Find where the given text appears and provide that cell's center as (X, Y) coordinate. 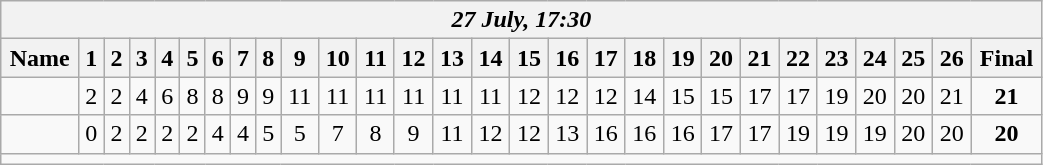
26 (951, 58)
3 (142, 58)
22 (798, 58)
Final (1006, 58)
1 (92, 58)
0 (92, 134)
27 July, 17:30 (522, 20)
Name (40, 58)
18 (644, 58)
25 (913, 58)
23 (836, 58)
24 (875, 58)
10 (337, 58)
